Output the [x, y] coordinate of the center of the cell containing the given text.  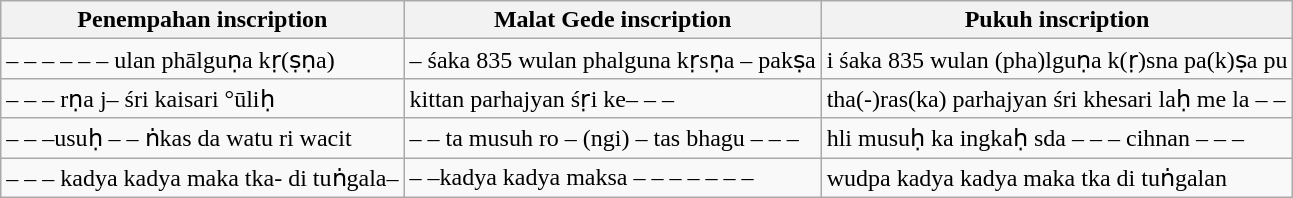
– śaka 835 wulan phalguna kṛsṇa – pakṣa [612, 59]
kittan parhajyan śṛi ke– – – [612, 98]
– –kadya kadya maksa – – – – – – – [612, 178]
– – – rṇa j– śri kaisari °ūliḥ [202, 98]
– – ta musuh ro – (ngi) – tas bhagu – – – [612, 138]
– – – kadya kadya maka tka- di tuṅgala– [202, 178]
Pukuh inscription [1057, 20]
Malat Gede inscription [612, 20]
– – – – – – ulan phālguṇa kṛ(ṣṇa) [202, 59]
tha(-)ras(ka) parhajyan śri khesari laḥ me la – – [1057, 98]
Penempahan inscription [202, 20]
hli musuḥ ka ingkaḥ sda – – – cihnan – – – [1057, 138]
– – –usuḥ – – ṅkas da watu ri wacit [202, 138]
i śaka 835 wulan (pha)lguṇa k(ṛ)sna pa(k)ṣa pu [1057, 59]
wudpa kadya kadya maka tka di tuṅgalan [1057, 178]
